Search for the cell housing the specified text and yield its [X, Y] center coordinate. 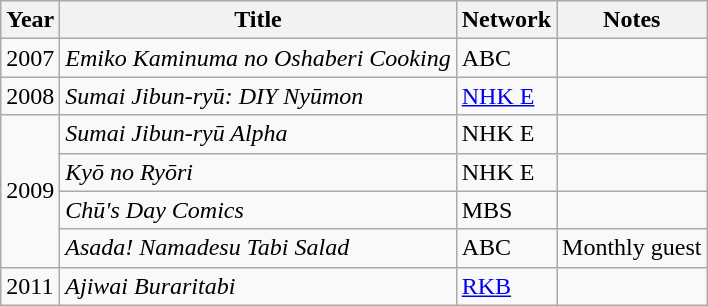
Sumai Jibun-ryū: DIY Nyūmon [258, 96]
Network [506, 20]
Title [258, 20]
MBS [506, 210]
Chū's Day Comics [258, 210]
Emiko Kaminuma no Oshaberi Cooking [258, 58]
Year [30, 20]
2009 [30, 191]
Monthly guest [632, 248]
Notes [632, 20]
Kyō no Ryōri [258, 172]
2011 [30, 286]
2008 [30, 96]
RKB [506, 286]
2007 [30, 58]
Asada! Namadesu Tabi Salad [258, 248]
Sumai Jibun-ryū Alpha [258, 134]
Ajiwai Buraritabi [258, 286]
